Return the [x, y] coordinate for the center point of the cell that contains the specified text.  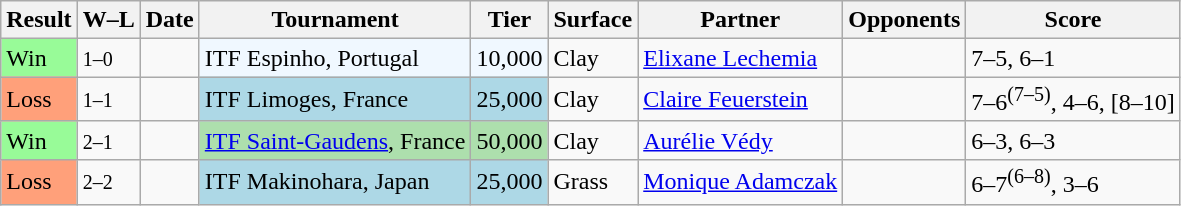
Surface [593, 20]
50,000 [510, 140]
Tournament [335, 20]
ITF Makinohara, Japan [335, 182]
Monique Adamczak [740, 182]
ITF Saint-Gaudens, France [335, 140]
2–1 [108, 140]
Score [1073, 20]
Result [39, 20]
Aurélie Védy [740, 140]
Elixane Lechemia [740, 58]
ITF Espinho, Portugal [335, 58]
2–2 [108, 182]
Partner [740, 20]
6–7(6–8), 3–6 [1073, 182]
Opponents [904, 20]
ITF Limoges, France [335, 100]
10,000 [510, 58]
Tier [510, 20]
1–1 [108, 100]
W–L [108, 20]
1–0 [108, 58]
6–3, 6–3 [1073, 140]
7–5, 6–1 [1073, 58]
Claire Feuerstein [740, 100]
Date [170, 20]
Grass [593, 182]
7–6(7–5), 4–6, [8–10] [1073, 100]
